Locate the cell with the specified text and output its [x, y] center coordinate. 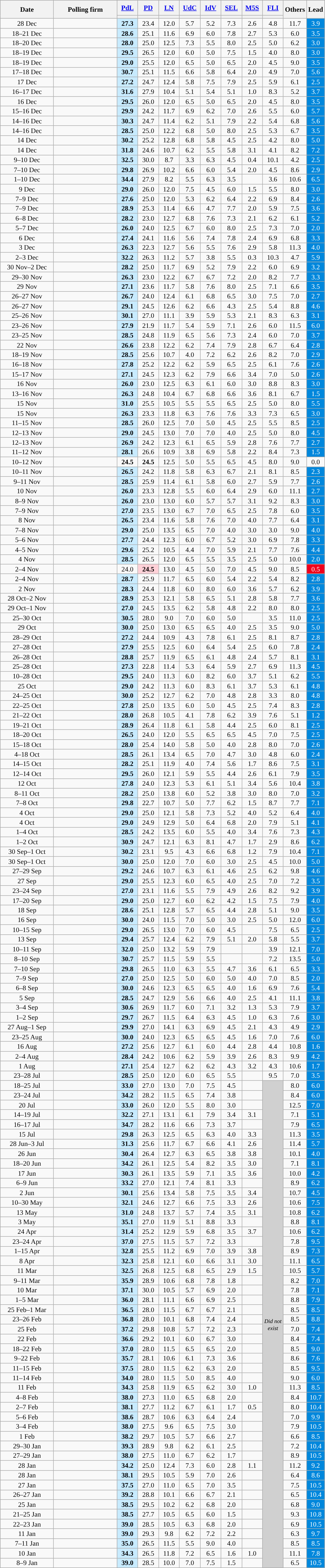
11–14 Feb [27, 1378]
10.3 [273, 257]
22–25 Oct [27, 705]
25 Oct [27, 686]
29–30 Jan [27, 1446]
39.3 [127, 1446]
10–15 Sep [27, 930]
PdL [127, 7]
18–20 Oct [27, 735]
4–5 Nov [27, 549]
22.3 [148, 247]
1–10 Dec [27, 179]
27 Aug–1 Sep [27, 1027]
23–25 Nov [27, 335]
23–24 Sep [27, 890]
14.0 [169, 745]
30.6 [127, 1007]
27–29 Jan [27, 1456]
35.0 [127, 1543]
UdC [190, 7]
14.1 [169, 1027]
25–26 Nov [27, 315]
9–10 Dec [27, 160]
16 Sep [27, 920]
38.6 [127, 1416]
23–26 Feb [27, 1319]
13.1 [169, 1114]
34.7 [127, 1124]
2–4 Aug [27, 1056]
22.7 [148, 803]
Date [27, 9]
24.1 [148, 237]
9–22 Feb [27, 1358]
3 May [27, 1222]
13–16 Nov [27, 394]
17–20 Sep [27, 900]
20 Jul [27, 1105]
16–17 Dec [27, 92]
3–4 Sep [27, 1007]
9.3 [295, 1514]
31.8 [127, 150]
19–21 Oct [27, 725]
7–8 Nov [27, 530]
23.6 [148, 286]
23–24 Jul [27, 1095]
12 Oct [27, 783]
17–18 Dec [27, 72]
13.2 [169, 949]
24 Apr [27, 1231]
23–25 Aug [27, 1037]
32.3 [127, 1261]
5 Sep [27, 998]
0.3 [252, 257]
7–9 Nov [27, 511]
36.0 [127, 1299]
1–2 Oct [27, 841]
29.1 [127, 306]
25 Feb [27, 1329]
26–27 Jan [27, 1494]
8–9 Nov [27, 501]
2 Jun [27, 1192]
1 Aug [27, 1066]
23–28 Jul [27, 1075]
1–2 Sep [27, 1017]
7–10 Dec [27, 169]
11 Jan [27, 1533]
16–17 Jul [27, 1124]
30.4 [127, 1154]
6–8 Sep [27, 988]
6–9 Jun [27, 1183]
23–26 Nov [27, 325]
LN [169, 7]
21–22 Oct [27, 715]
18 Sep [27, 910]
30.5 [127, 618]
22 Feb [27, 1339]
22 Nov [27, 345]
5–6 Nov [27, 539]
1.1 [252, 1465]
27.4 [127, 237]
14–15 Oct [27, 764]
18–21 Dec [27, 33]
3–4 Feb [27, 1426]
10–28 Oct [27, 676]
22–23 Jan [27, 1524]
29–30 Nov [27, 277]
15–17 Nov [27, 374]
4 Nov [27, 559]
25–30 Oct [27, 618]
8–11 Oct [27, 793]
7–11 Jan [27, 1543]
17 Dec [27, 82]
17 Jun [27, 1173]
10 Mar [27, 1290]
2–3 Dec [27, 257]
15 Jul [27, 1134]
13.7 [169, 1212]
1–5 Mar [27, 1299]
PD [148, 7]
9.6 [169, 1426]
39.2 [127, 1494]
12–14 Oct [27, 773]
35.1 [127, 1222]
10–11 Nov [27, 471]
8 Apr [27, 1261]
32.8 [127, 1251]
9–11 Mar [27, 1280]
12.6 [169, 306]
SEL [231, 7]
27 Jan [27, 1484]
29 Nov [27, 286]
11–15 Nov [27, 422]
28 Jun–3 Jul [27, 1144]
31.3 [127, 1144]
M5S [252, 7]
8–9 Jan [27, 1563]
32.1 [127, 1202]
28.3 [127, 588]
32.0 [127, 949]
IdV [211, 7]
16 Dec [27, 101]
6 Dec [27, 237]
28.4 [127, 1056]
7–9 Sep [27, 978]
18–22 Feb [27, 1348]
25 Jan [27, 1505]
11 Feb [27, 1388]
21.9 [148, 325]
7–8 Oct [27, 803]
0.0 [316, 462]
18–19 Nov [27, 354]
15–16 Dec [27, 111]
11–15 Feb [27, 1368]
Polling firm [85, 9]
26 Jun [27, 1154]
9–11 Nov [27, 481]
5–7 Dec [27, 228]
Others [295, 9]
14–19 Jul [27, 1114]
29.3 [148, 1533]
27 Sep [27, 881]
35.7 [127, 1358]
9.7 [316, 1533]
18–25 Jul [27, 1085]
29 Oct [27, 628]
10–11 Sep [27, 949]
27–29 Sep [27, 871]
27–28 Oct [27, 647]
15–18 Oct [27, 745]
26–28 Oct [27, 656]
8–10 Sep [27, 958]
6–8 Dec [27, 218]
37.2 [127, 1329]
13.8 [169, 793]
Did not exist [273, 1324]
3 Dec [27, 247]
1–4 Oct [27, 832]
1–15 Apr [27, 1251]
4–18 Oct [27, 754]
11–12 Nov [27, 452]
34.4 [127, 179]
Lead [316, 9]
25 Feb–1 Mar [27, 1309]
38.2 [127, 1436]
1.3 [252, 1007]
1 Feb [27, 1436]
2 Nov [27, 588]
35.9 [127, 1280]
11 Mar [27, 1271]
16 Aug [27, 1046]
5–6 Feb [27, 1416]
23.5 [148, 511]
2–7 Feb [27, 1407]
28–29 Oct [27, 637]
FLI [273, 7]
23.8 [148, 345]
10–30 May [27, 1202]
18–20 Jun [27, 1163]
33.2 [127, 1183]
24–25 Oct [27, 696]
29.4 [127, 939]
30.9 [127, 841]
28 Dec [27, 23]
24.9 [148, 822]
31.4 [127, 1231]
13 May [27, 1212]
16–18 Nov [27, 364]
25–28 Oct [27, 666]
36.8 [127, 1319]
31.6 [127, 92]
16 Nov [27, 384]
1.8 [231, 1280]
27.6 [127, 199]
0.4 [252, 160]
30 Nov–2 Dec [27, 267]
29 Oct–1 Nov [27, 608]
10–12 Nov [27, 462]
21–25 Jan [27, 1514]
9 Dec [27, 189]
28 Oct–2 Nov [27, 598]
7–10 Sep [27, 968]
13 Sep [27, 939]
22.8 [148, 666]
36.5 [127, 1309]
29.6 [127, 549]
10 Nov [27, 491]
36.6 [127, 1339]
34.0 [127, 1378]
10 Jan [27, 1553]
23–24 Apr [27, 1241]
18–20 Dec [27, 43]
4–8 Feb [27, 1397]
8 Nov [27, 520]
37.1 [127, 1290]
